Locate the cell with the specified text and output its (X, Y) center coordinate. 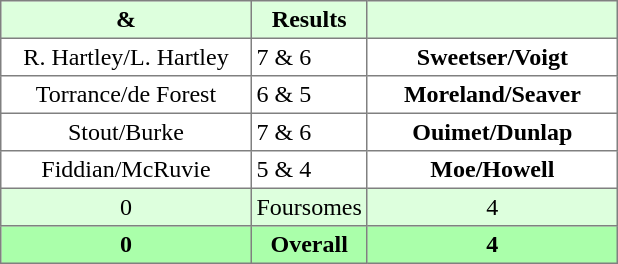
Overall (309, 245)
Ouimet/Dunlap (492, 132)
Stout/Burke (126, 132)
Sweetser/Voigt (492, 57)
Fiddian/McRuvie (126, 170)
Torrance/de Forest (126, 95)
Moe/Howell (492, 170)
Results (309, 20)
6 & 5 (309, 95)
Foursomes (309, 207)
& (126, 20)
R. Hartley/L. Hartley (126, 57)
Moreland/Seaver (492, 95)
5 & 4 (309, 170)
